Return the (X, Y) coordinate for the center point of the cell that contains the specified text.  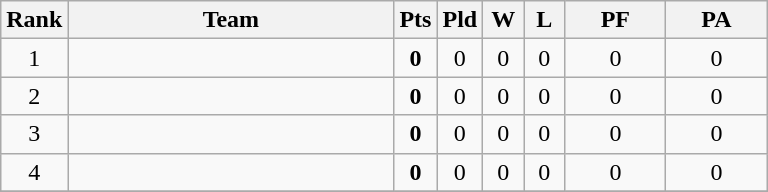
L (544, 20)
PA (716, 20)
Rank (34, 20)
3 (34, 134)
PF (616, 20)
4 (34, 172)
Pld (460, 20)
W (504, 20)
Team (231, 20)
Pts (416, 20)
1 (34, 58)
2 (34, 96)
